From the cell containing the given text, extract its center point as (x, y) coordinate. 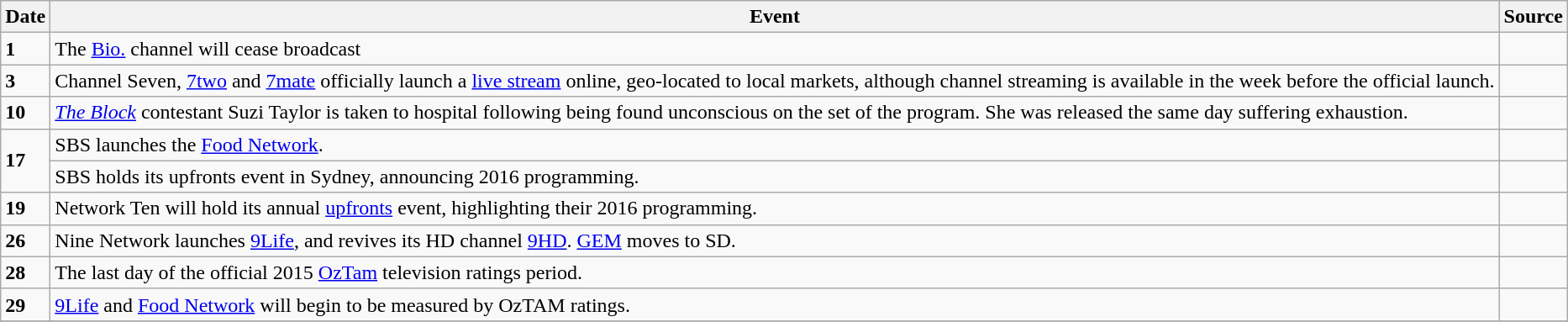
28 (25, 272)
Date (25, 17)
29 (25, 304)
The Bio. channel will cease broadcast (775, 49)
The last day of the official 2015 OzTam television ratings period. (775, 272)
SBS launches the Food Network. (775, 145)
10 (25, 113)
Source (1533, 17)
9Life and Food Network will begin to be measured by OzTAM ratings. (775, 304)
1 (25, 49)
19 (25, 209)
3 (25, 81)
17 (25, 161)
SBS holds its upfronts event in Sydney, announcing 2016 programming. (775, 177)
26 (25, 240)
Network Ten will hold its annual upfronts event, highlighting their 2016 programming. (775, 209)
Nine Network launches 9Life, and revives its HD channel 9HD. GEM moves to SD. (775, 240)
Event (775, 17)
